Return (X, Y) of the center of cell containing provided text 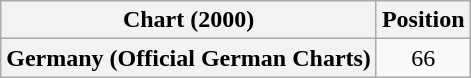
Germany (Official German Charts) (189, 58)
Position (423, 20)
66 (423, 58)
Chart (2000) (189, 20)
